Scan for the cell matching the given text and deliver its [x, y] coordinate at center. 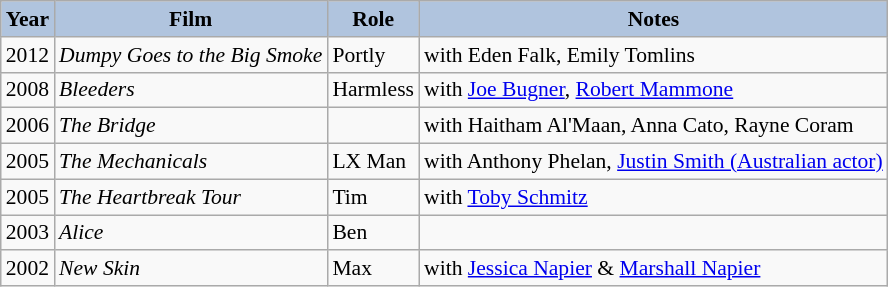
with Joe Bugner, Robert Mammone [654, 90]
with Haitham Al'Maan, Anna Cato, Rayne Coram [654, 126]
2012 [28, 55]
Portly [373, 55]
with Eden Falk, Emily Tomlins [654, 55]
Role [373, 19]
The Bridge [190, 126]
with Anthony Phelan, Justin Smith (Australian actor) [654, 162]
LX Man [373, 162]
The Heartbreak Tour [190, 197]
Max [373, 269]
2002 [28, 269]
Notes [654, 19]
Year [28, 19]
with Toby Schmitz [654, 197]
2008 [28, 90]
Film [190, 19]
Tim [373, 197]
Harmless [373, 90]
Dumpy Goes to the Big Smoke [190, 55]
New Skin [190, 269]
2003 [28, 233]
2006 [28, 126]
with Jessica Napier & Marshall Napier [654, 269]
Alice [190, 233]
Ben [373, 233]
Bleeders [190, 90]
The Mechanicals [190, 162]
